Find where the given text appears and provide that cell's center as [X, Y] coordinate. 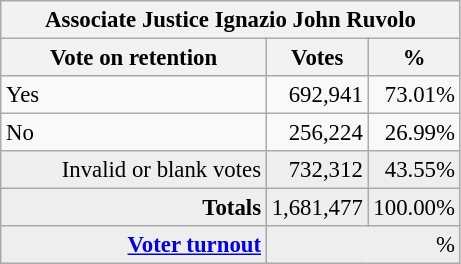
Invalid or blank votes [134, 170]
Associate Justice Ignazio John Ruvolo [231, 20]
Voter turnout [134, 245]
26.99% [414, 133]
Vote on retention [134, 58]
732,312 [317, 170]
Yes [134, 95]
73.01% [414, 95]
256,224 [317, 133]
No [134, 133]
Votes [317, 58]
Totals [134, 208]
692,941 [317, 95]
100.00% [414, 208]
1,681,477 [317, 208]
43.55% [414, 170]
